For the text-containing cell, return its midpoint in [X, Y] coordinate format. 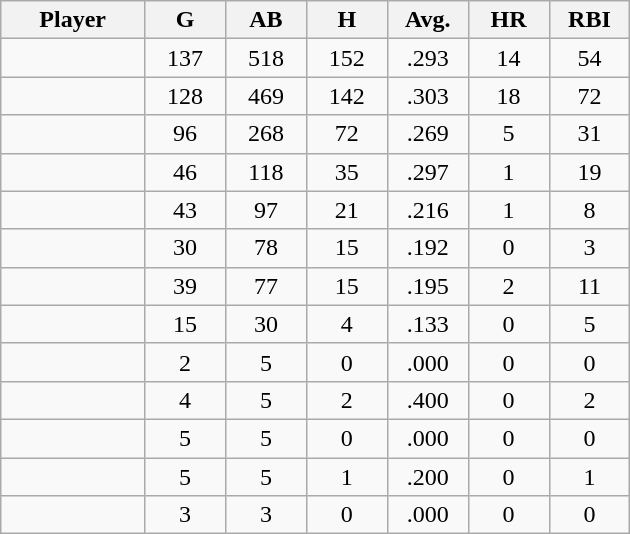
.195 [428, 286]
.400 [428, 400]
77 [266, 286]
469 [266, 96]
.200 [428, 477]
.297 [428, 172]
RBI [590, 20]
.303 [428, 96]
11 [590, 286]
46 [186, 172]
54 [590, 58]
.216 [428, 210]
.269 [428, 134]
518 [266, 58]
21 [346, 210]
19 [590, 172]
.293 [428, 58]
AB [266, 20]
.192 [428, 248]
14 [508, 58]
8 [590, 210]
39 [186, 286]
137 [186, 58]
HR [508, 20]
128 [186, 96]
142 [346, 96]
43 [186, 210]
.133 [428, 324]
97 [266, 210]
118 [266, 172]
268 [266, 134]
31 [590, 134]
18 [508, 96]
Player [73, 20]
H [346, 20]
35 [346, 172]
152 [346, 58]
Avg. [428, 20]
G [186, 20]
78 [266, 248]
96 [186, 134]
